Scan for the cell matching the given text and deliver its [X, Y] coordinate at center. 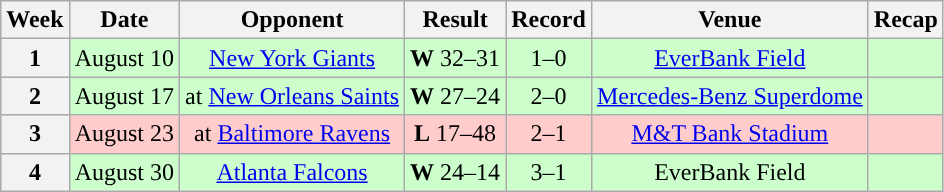
Opponent [292, 20]
M&T Bank Stadium [730, 134]
L 17–48 [456, 134]
New York Giants [292, 58]
Recap [906, 20]
Week [35, 20]
August 17 [124, 96]
1–0 [549, 58]
August 10 [124, 58]
August 30 [124, 172]
1 [35, 58]
Result [456, 20]
3–1 [549, 172]
4 [35, 172]
2–0 [549, 96]
Record [549, 20]
at Baltimore Ravens [292, 134]
at New Orleans Saints [292, 96]
Mercedes-Benz Superdome [730, 96]
Atlanta Falcons [292, 172]
W 27–24 [456, 96]
Venue [730, 20]
3 [35, 134]
2 [35, 96]
2–1 [549, 134]
Date [124, 20]
W 32–31 [456, 58]
W 24–14 [456, 172]
August 23 [124, 134]
